Search for the cell housing the specified text and yield its (X, Y) center coordinate. 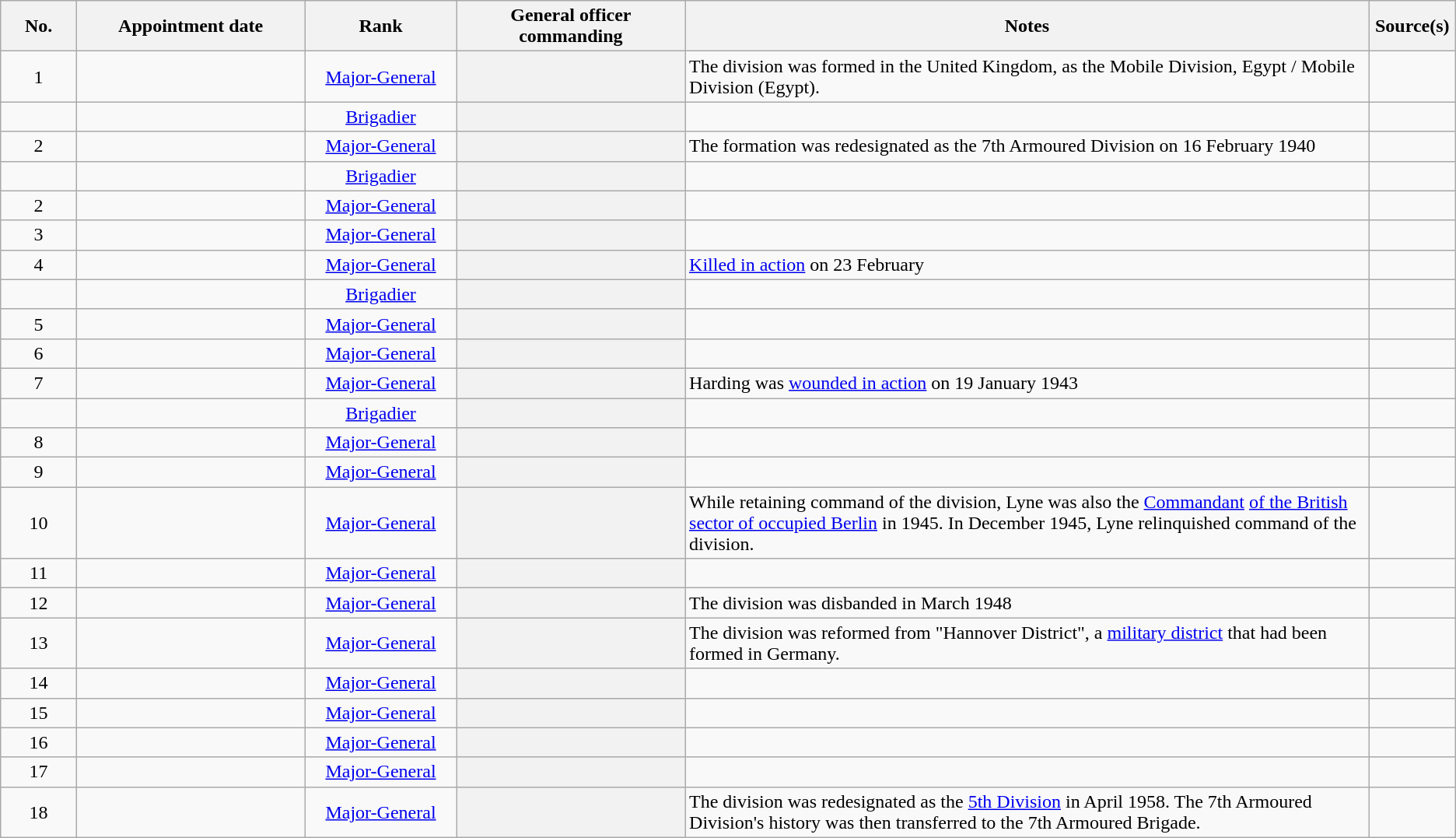
8 (39, 443)
13 (39, 643)
Notes (1027, 26)
17 (39, 772)
Harding was wounded in action on 19 January 1943 (1027, 383)
6 (39, 353)
Killed in action on 23 February (1027, 265)
14 (39, 683)
The division was formed in the United Kingdom, as the Mobile Division, Egypt / Mobile Division (Egypt). (1027, 76)
Appointment date (190, 26)
The division was disbanded in March 1948 (1027, 603)
15 (39, 713)
1 (39, 76)
16 (39, 742)
General officer commanding (571, 26)
10 (39, 523)
7 (39, 383)
Rank (381, 26)
Source(s) (1412, 26)
4 (39, 265)
The formation was redesignated as the 7th Armoured Division on 16 February 1940 (1027, 146)
18 (39, 812)
No. (39, 26)
3 (39, 235)
11 (39, 573)
12 (39, 603)
The division was reformed from "Hannover District", a military district that had been formed in Germany. (1027, 643)
5 (39, 324)
9 (39, 472)
